Pinpoint the cell where the given text exists, returning its [X, Y] midpoint coordinate. 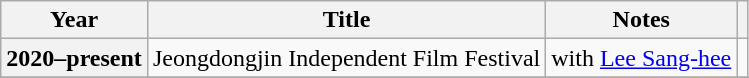
Notes [642, 20]
with Lee Sang-hee [642, 58]
Jeongdongjin Independent Film Festival [346, 58]
Year [74, 20]
Title [346, 20]
2020–present [74, 58]
